Extract the [x, y] coordinate from the center of the cell holding the provided text.  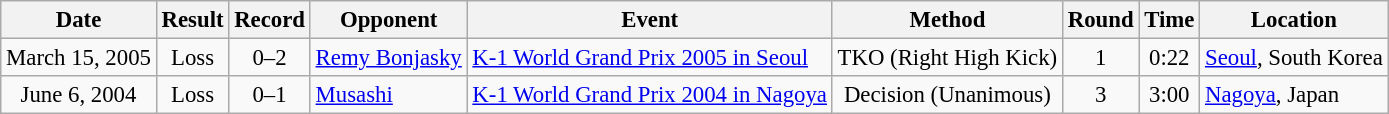
TKO (Right High Kick) [947, 58]
March 15, 2005 [78, 58]
3:00 [1170, 95]
Nagoya, Japan [1294, 95]
Location [1294, 20]
Round [1100, 20]
Date [78, 20]
3 [1100, 95]
Method [947, 20]
Opponent [388, 20]
1 [1100, 58]
0:22 [1170, 58]
Result [192, 20]
Record [270, 20]
0–2 [270, 58]
Event [650, 20]
June 6, 2004 [78, 95]
Musashi [388, 95]
K-1 World Grand Prix 2004 in Nagoya [650, 95]
Remy Bonjasky [388, 58]
Seoul, South Korea [1294, 58]
Decision (Unanimous) [947, 95]
Time [1170, 20]
K-1 World Grand Prix 2005 in Seoul [650, 58]
0–1 [270, 95]
